Identify which cell holds the provided text, then report its [x, y] central coordinate. 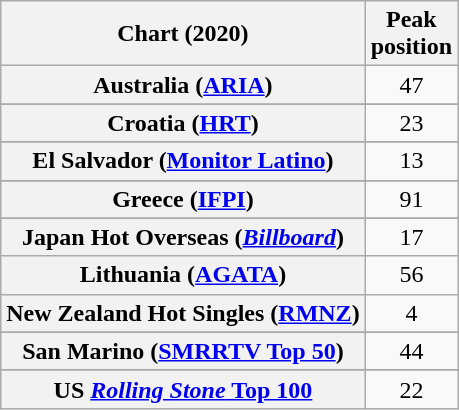
17 [411, 237]
Peak position [411, 34]
San Marino (SMRRTV Top 50) [183, 351]
56 [411, 275]
El Salvador (Monitor Latino) [183, 161]
New Zealand Hot Singles (RMNZ) [183, 313]
4 [411, 313]
22 [411, 389]
23 [411, 123]
US Rolling Stone Top 100 [183, 389]
44 [411, 351]
Japan Hot Overseas (Billboard) [183, 237]
Chart (2020) [183, 34]
Lithuania (AGATA) [183, 275]
47 [411, 85]
Greece (IFPI) [183, 199]
Australia (ARIA) [183, 85]
91 [411, 199]
13 [411, 161]
Croatia (HRT) [183, 123]
